Scan for the cell matching the given text and deliver its [x, y] coordinate at center. 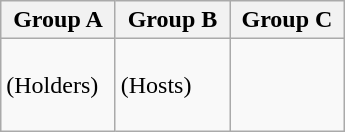
Group C [287, 20]
Group B [172, 20]
Group A [58, 20]
(Holders) [58, 85]
(Hosts) [172, 85]
